Find where the given text appears and provide that cell's center as [x, y] coordinate. 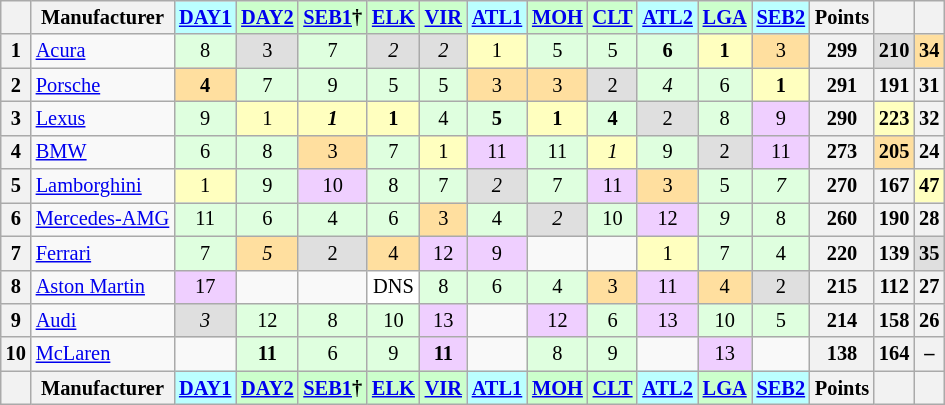
BMW [102, 152]
190 [894, 219]
220 [842, 253]
17 [205, 287]
32 [929, 118]
Porsche [102, 85]
47 [929, 186]
Audi [102, 320]
210 [894, 51]
139 [894, 253]
191 [894, 85]
26 [929, 320]
27 [929, 287]
24 [929, 152]
35 [929, 253]
Aston Martin [102, 287]
– [929, 354]
138 [842, 354]
34 [929, 51]
270 [842, 186]
291 [842, 85]
167 [894, 186]
214 [842, 320]
273 [842, 152]
McLaren [102, 354]
DNS [394, 287]
Lexus [102, 118]
215 [842, 287]
31 [929, 85]
158 [894, 320]
164 [894, 354]
Lamborghini [102, 186]
299 [842, 51]
Acura [102, 51]
290 [842, 118]
112 [894, 287]
28 [929, 219]
Mercedes-AMG [102, 219]
Ferrari [102, 253]
260 [842, 219]
223 [894, 118]
205 [894, 152]
